From the cell containing the given text, extract its center point as (x, y) coordinate. 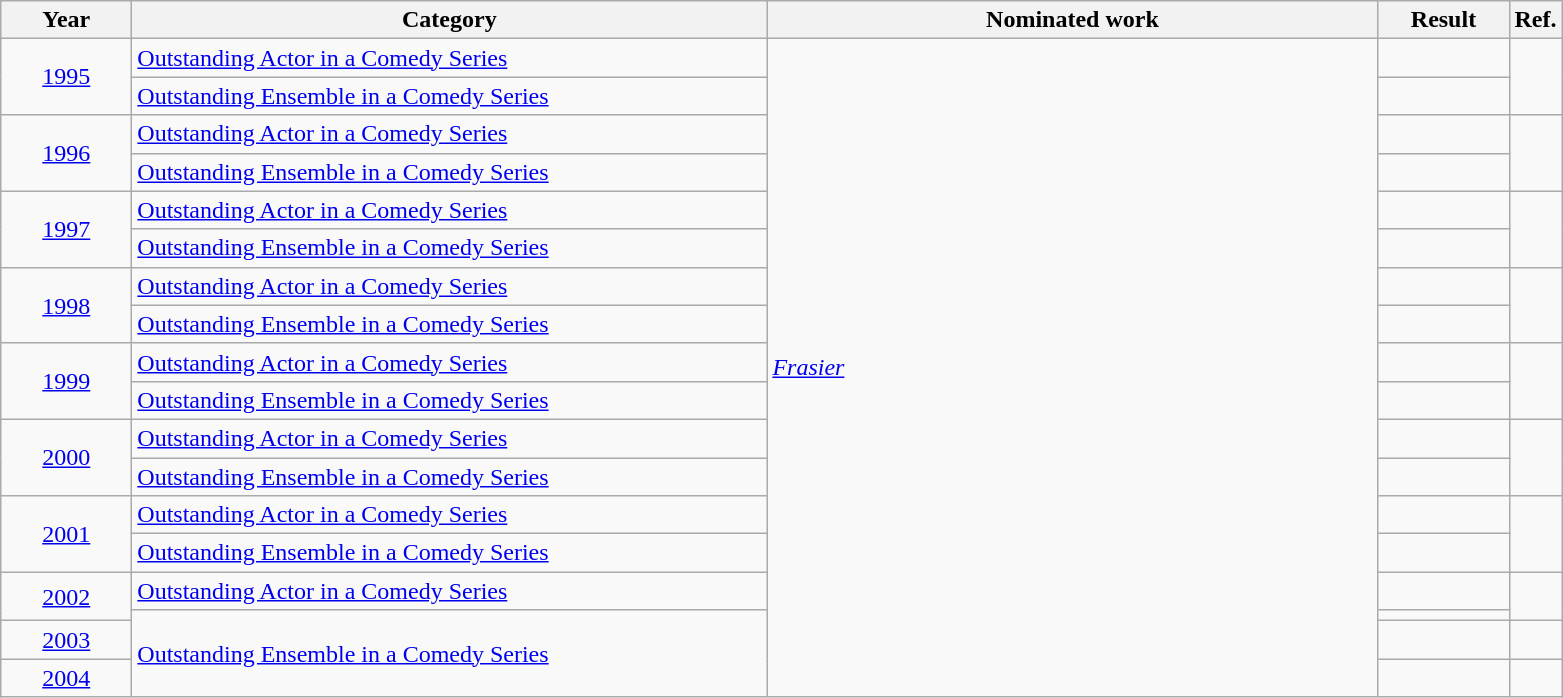
Result (1444, 20)
2004 (66, 678)
Ref. (1536, 20)
1995 (66, 77)
1996 (66, 153)
Category (450, 20)
Year (66, 20)
2001 (66, 534)
1999 (66, 381)
2003 (66, 640)
1997 (66, 229)
1998 (66, 305)
Frasier (1072, 368)
Nominated work (1072, 20)
2002 (66, 596)
2000 (66, 457)
